Extract the (X, Y) coordinate from the center of the cell holding the provided text.  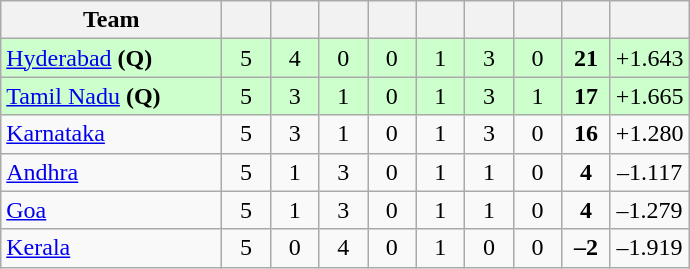
Hyderabad (Q) (112, 58)
–1.919 (650, 248)
Team (112, 20)
Kerala (112, 248)
–2 (586, 248)
–1.117 (650, 172)
–1.279 (650, 210)
+1.643 (650, 58)
Goa (112, 210)
Andhra (112, 172)
17 (586, 96)
Karnataka (112, 134)
16 (586, 134)
+1.280 (650, 134)
+1.665 (650, 96)
21 (586, 58)
Tamil Nadu (Q) (112, 96)
